For the text-containing cell, return its midpoint in (X, Y) coordinate format. 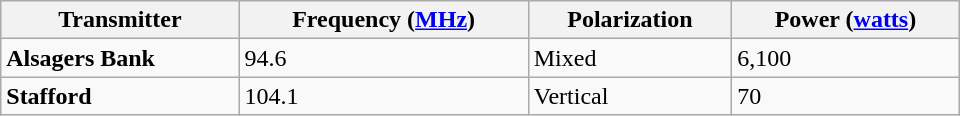
104.1 (384, 96)
70 (846, 96)
Alsagers Bank (120, 58)
Power (watts) (846, 20)
Stafford (120, 96)
Vertical (630, 96)
Transmitter (120, 20)
Polarization (630, 20)
6,100 (846, 58)
94.6 (384, 58)
Frequency (MHz) (384, 20)
Mixed (630, 58)
